Output the [X, Y] coordinate of the center of the cell containing the given text.  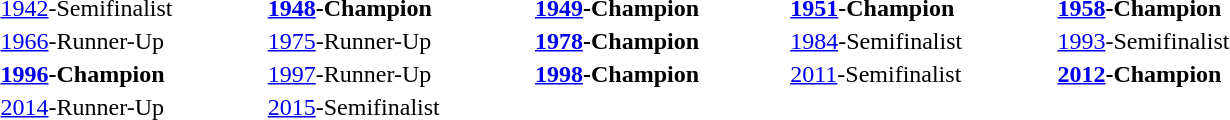
2011-Semifinalist [921, 74]
1984-Semifinalist [921, 41]
1998-Champion [659, 74]
1975-Runner-Up [398, 41]
1978-Champion [659, 41]
1997-Runner-Up [398, 74]
